Detect which cell encompasses the target text, then output its (X, Y) center coordinate. 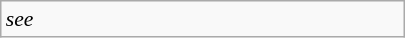
see (203, 19)
